Determine the [x, y] coordinate at the center of the cell enclosing the given text.  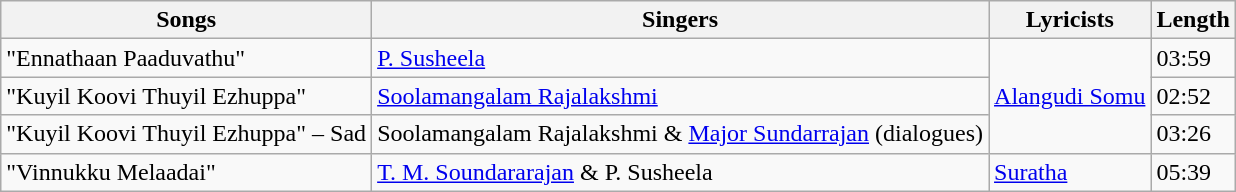
Soolamangalam Rajalakshmi & Major Sundarrajan (dialogues) [680, 134]
Suratha [1070, 172]
P. Susheela [680, 58]
Alangudi Somu [1070, 96]
"Ennathaan Paaduvathu" [186, 58]
Length [1193, 20]
"Kuyil Koovi Thuyil Ezhuppa" [186, 96]
03:59 [1193, 58]
T. M. Soundararajan & P. Susheela [680, 172]
Singers [680, 20]
05:39 [1193, 172]
"Vinnukku Melaadai" [186, 172]
Soolamangalam Rajalakshmi [680, 96]
"Kuyil Koovi Thuyil Ezhuppa" – Sad [186, 134]
Lyricists [1070, 20]
03:26 [1193, 134]
Songs [186, 20]
02:52 [1193, 96]
